Determine the (x, y) coordinate at the center of the cell enclosing the given text.  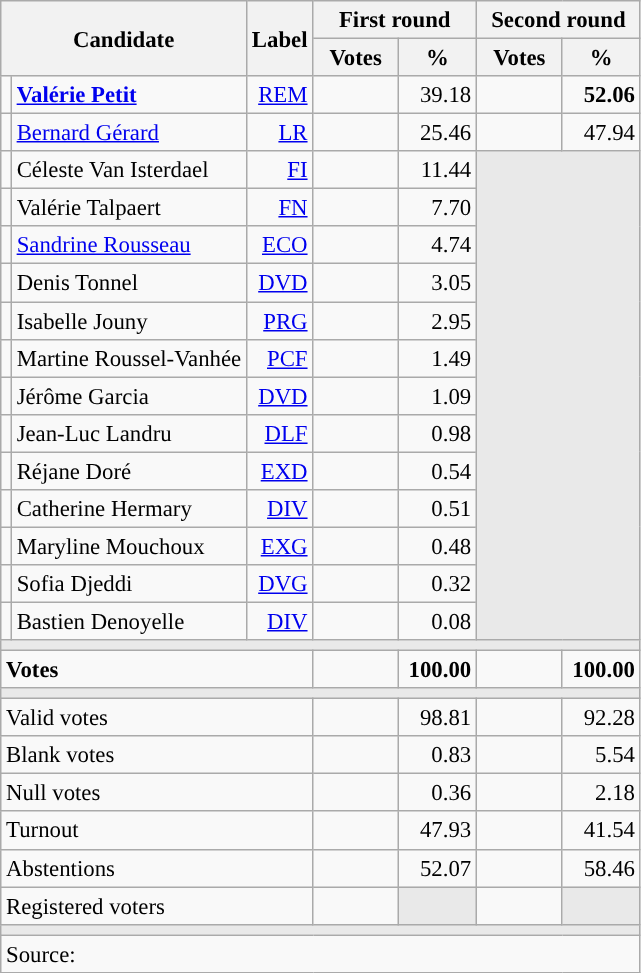
Jean-Luc Landru (128, 433)
4.74 (437, 245)
Bastien Denoyelle (128, 621)
First round (395, 20)
ECO (280, 245)
LR (280, 133)
Abstentions (157, 868)
Martine Roussel-Vanhée (128, 358)
1.49 (437, 358)
REM (280, 95)
0.51 (437, 509)
DLF (280, 433)
PCF (280, 358)
39.18 (437, 95)
0.48 (437, 546)
Jérôme Garcia (128, 396)
2.95 (437, 321)
Denis Tonnel (128, 283)
92.28 (601, 718)
PRG (280, 321)
FN (280, 208)
DVG (280, 584)
Isabelle Jouny (128, 321)
Valérie Petit (128, 95)
5.54 (601, 755)
47.93 (437, 831)
58.46 (601, 868)
Turnout (157, 831)
Sofia Djeddi (128, 584)
0.08 (437, 621)
Candidate (124, 38)
FI (280, 170)
Réjane Doré (128, 471)
Valérie Talpaert (128, 208)
Label (280, 38)
Null votes (157, 793)
Catherine Hermary (128, 509)
2.18 (601, 793)
EXG (280, 546)
1.09 (437, 396)
0.36 (437, 793)
52.07 (437, 868)
Blank votes (157, 755)
0.83 (437, 755)
0.32 (437, 584)
0.54 (437, 471)
Bernard Gérard (128, 133)
25.46 (437, 133)
Second round (559, 20)
11.44 (437, 170)
41.54 (601, 831)
Céleste Van Isterdael (128, 170)
7.70 (437, 208)
Source: (320, 954)
98.81 (437, 718)
EXD (280, 471)
Registered voters (157, 906)
Valid votes (157, 718)
0.98 (437, 433)
52.06 (601, 95)
47.94 (601, 133)
Sandrine Rousseau (128, 245)
Maryline Mouchoux (128, 546)
3.05 (437, 283)
